Locate the cell with the specified text and output its (X, Y) center coordinate. 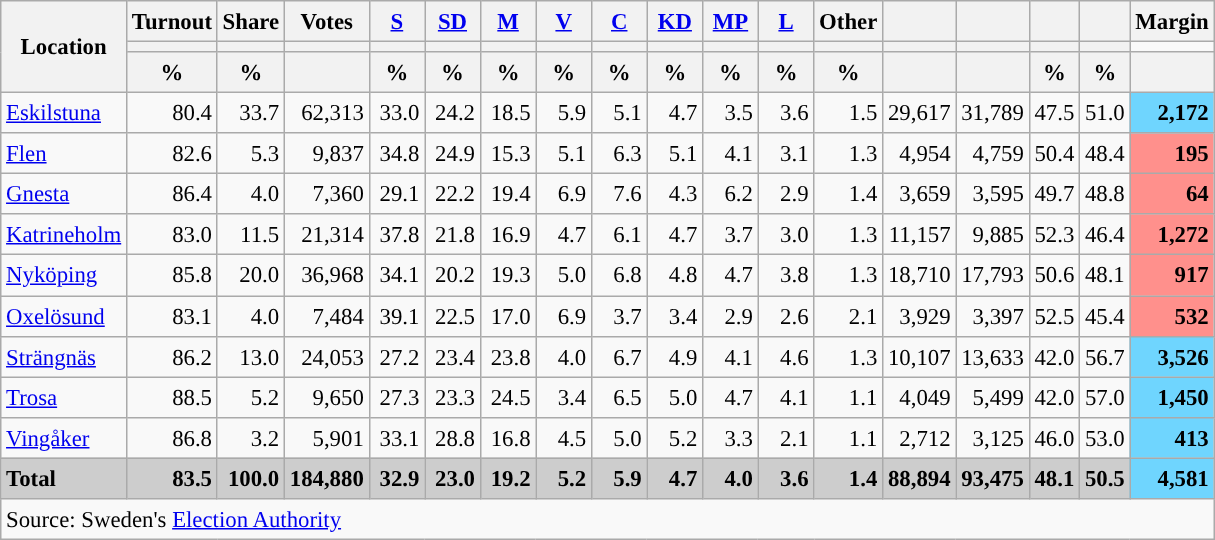
9,885 (992, 234)
3.2 (250, 438)
2.6 (786, 316)
L (786, 22)
46.0 (1054, 438)
10,107 (920, 356)
86.2 (172, 356)
52.5 (1054, 316)
21.8 (453, 234)
64 (1172, 194)
7,484 (326, 316)
48.8 (1105, 194)
34.1 (397, 276)
47.5 (1054, 114)
Gnesta (64, 194)
56.7 (1105, 356)
22.5 (453, 316)
195 (1172, 154)
1.5 (848, 114)
32.9 (397, 478)
3.8 (786, 276)
17.0 (508, 316)
3.1 (786, 154)
31,789 (992, 114)
86.8 (172, 438)
7.6 (619, 194)
37.8 (397, 234)
6.8 (619, 276)
86.4 (172, 194)
6.5 (619, 398)
Location (64, 47)
19.4 (508, 194)
34.8 (397, 154)
11,157 (920, 234)
23.4 (453, 356)
50.6 (1054, 276)
Strängnäs (64, 356)
18,710 (920, 276)
16.9 (508, 234)
7,360 (326, 194)
24.2 (453, 114)
3,125 (992, 438)
24,053 (326, 356)
Source: Sweden's Election Authority (608, 520)
52.3 (1054, 234)
184,880 (326, 478)
88,894 (920, 478)
48.4 (1105, 154)
51.0 (1105, 114)
3.5 (731, 114)
6.3 (619, 154)
33.0 (397, 114)
Other (848, 22)
6.1 (619, 234)
Nyköping (64, 276)
3,659 (920, 194)
20.2 (453, 276)
917 (1172, 276)
28.8 (453, 438)
24.5 (508, 398)
4,049 (920, 398)
9,837 (326, 154)
19.2 (508, 478)
3,397 (992, 316)
33.7 (250, 114)
Vingåker (64, 438)
5,499 (992, 398)
19.3 (508, 276)
57.0 (1105, 398)
1,450 (1172, 398)
24.9 (453, 154)
4,759 (992, 154)
M (508, 22)
46.4 (1105, 234)
Oxelösund (64, 316)
80.4 (172, 114)
2,712 (920, 438)
4,954 (920, 154)
93,475 (992, 478)
83.5 (172, 478)
1,272 (1172, 234)
Katrineholm (64, 234)
45.4 (1105, 316)
SD (453, 22)
4.5 (564, 438)
3,929 (920, 316)
5.3 (250, 154)
85.8 (172, 276)
4.9 (675, 356)
Flen (64, 154)
62,313 (326, 114)
5,901 (326, 438)
33.1 (397, 438)
39.1 (397, 316)
82.6 (172, 154)
23.3 (453, 398)
11.5 (250, 234)
4.8 (675, 276)
49.7 (1054, 194)
Margin (1172, 22)
88.5 (172, 398)
22.2 (453, 194)
20.0 (250, 276)
Share (250, 22)
23.8 (508, 356)
413 (1172, 438)
6.2 (731, 194)
29.1 (397, 194)
Votes (326, 22)
17,793 (992, 276)
4,581 (1172, 478)
83.0 (172, 234)
3.0 (786, 234)
16.8 (508, 438)
3.3 (731, 438)
27.2 (397, 356)
V (564, 22)
3,526 (1172, 356)
50.5 (1105, 478)
29,617 (920, 114)
C (619, 22)
36,968 (326, 276)
13,633 (992, 356)
100.0 (250, 478)
2,172 (1172, 114)
18.5 (508, 114)
27.3 (397, 398)
4.6 (786, 356)
Eskilstuna (64, 114)
23.0 (453, 478)
21,314 (326, 234)
Trosa (64, 398)
3,595 (992, 194)
MP (731, 22)
532 (1172, 316)
Turnout (172, 22)
6.7 (619, 356)
13.0 (250, 356)
S (397, 22)
83.1 (172, 316)
4.3 (675, 194)
KD (675, 22)
15.3 (508, 154)
50.4 (1054, 154)
9,650 (326, 398)
53.0 (1105, 438)
Total (64, 478)
